Pinpoint the cell where the given text exists, returning its [x, y] midpoint coordinate. 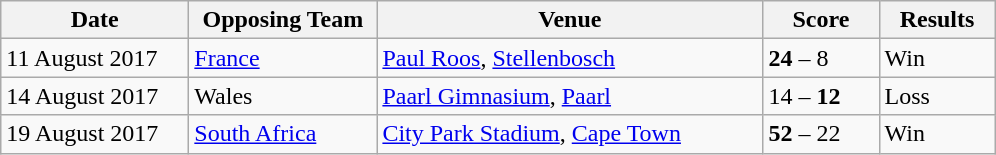
South Africa [283, 134]
Results [937, 20]
Loss [937, 96]
Wales [283, 96]
Date [95, 20]
52 – 22 [821, 134]
14 August 2017 [95, 96]
Venue [570, 20]
City Park Stadium, Cape Town [570, 134]
19 August 2017 [95, 134]
Paul Roos, Stellenbosch [570, 58]
Paarl Gimnasium, Paarl [570, 96]
11 August 2017 [95, 58]
14 – 12 [821, 96]
24 – 8 [821, 58]
Opposing Team [283, 20]
France [283, 58]
Score [821, 20]
